Output the (X, Y) coordinate of the center of the cell containing the given text.  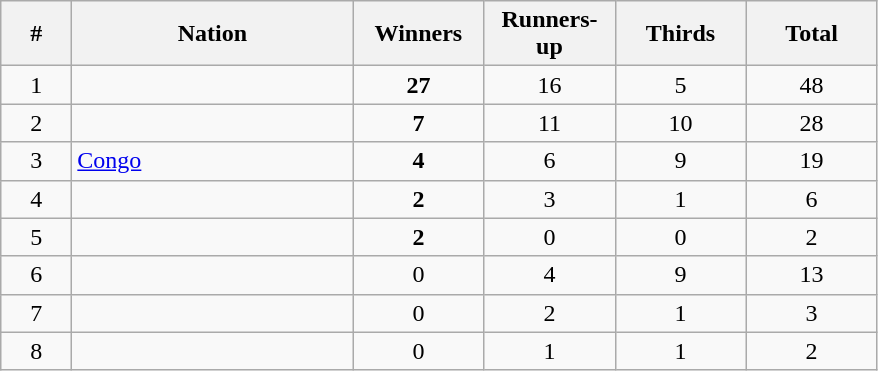
11 (550, 123)
Thirds (680, 34)
8 (36, 351)
Total (812, 34)
27 (418, 85)
Runners-up (550, 34)
# (36, 34)
13 (812, 275)
Winners (418, 34)
Nation (212, 34)
19 (812, 161)
10 (680, 123)
Congo (212, 161)
16 (550, 85)
28 (812, 123)
48 (812, 85)
